Determine the [X, Y] coordinate at the center of the cell enclosing the given text.  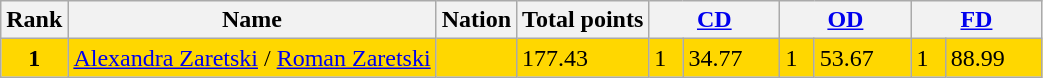
Alexandra Zaretski / Roman Zaretski [252, 58]
OD [846, 20]
Total points [583, 20]
177.43 [583, 58]
FD [976, 20]
Nation [476, 20]
Name [252, 20]
CD [714, 20]
53.67 [862, 58]
88.99 [994, 58]
34.77 [732, 58]
Rank [34, 20]
